Determine the [X, Y] coordinate at the center of the cell enclosing the given text.  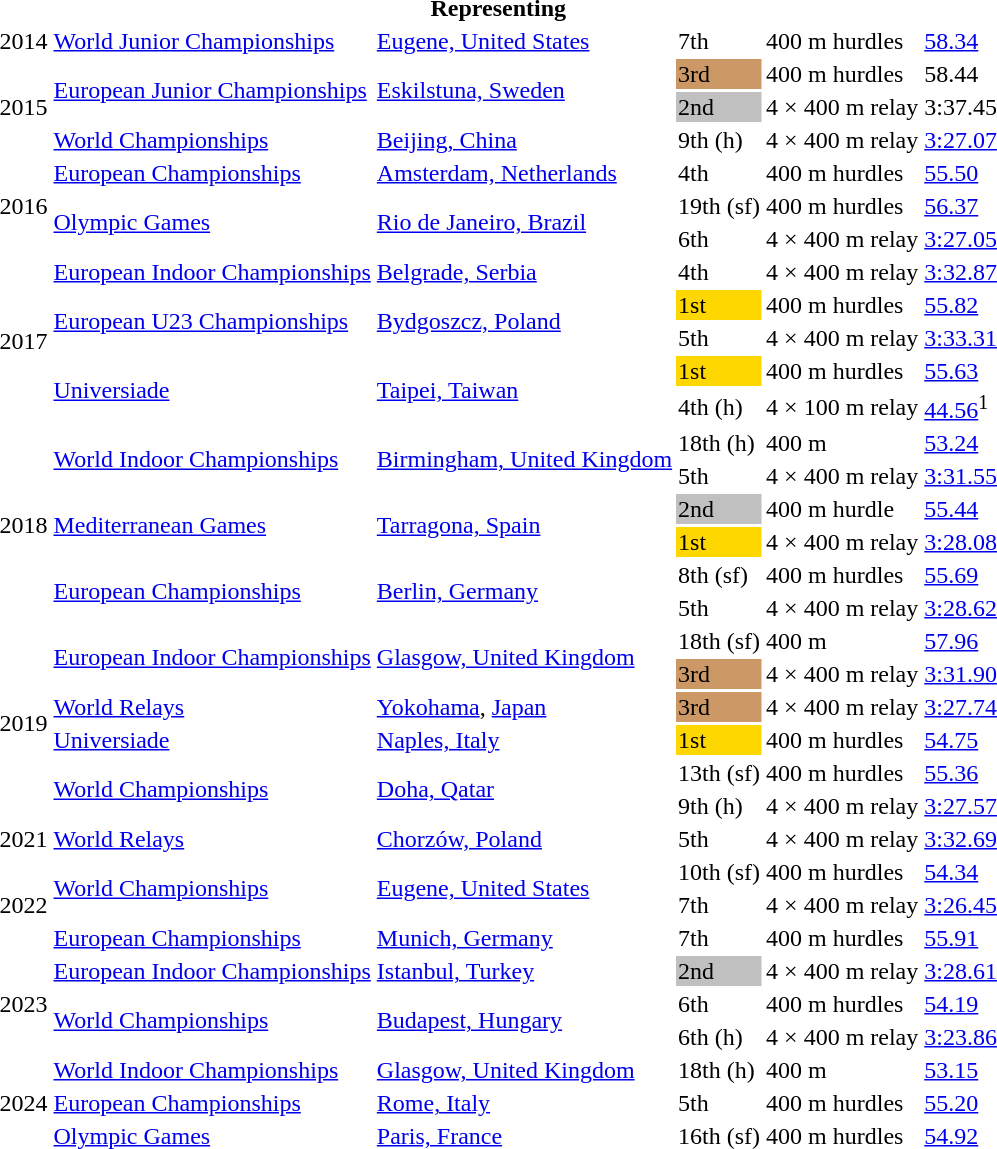
6th (h) [720, 1037]
19th (sf) [720, 206]
400 m hurdle [842, 509]
Tarragona, Spain [524, 526]
Munich, Germany [524, 938]
Chorzów, Poland [524, 839]
Budapest, Hungary [524, 1020]
Belgrade, Serbia [524, 272]
4 × 100 m relay [842, 407]
4th (h) [720, 407]
Rio de Janeiro, Brazil [524, 222]
Berlin, Germany [524, 592]
18th (sf) [720, 641]
Istanbul, Turkey [524, 971]
Doha, Qatar [524, 790]
Birmingham, United Kingdom [524, 460]
8th (sf) [720, 575]
Rome, Italy [524, 1103]
Yokohama, Japan [524, 707]
Beijing, China [524, 140]
Olympic Games [212, 222]
Naples, Italy [524, 740]
Taipei, Taiwan [524, 390]
World Junior Championships [212, 41]
10th (sf) [720, 872]
Mediterranean Games [212, 526]
Amsterdam, Netherlands [524, 173]
Bydgoszcz, Poland [524, 322]
European Junior Championships [212, 90]
European U23 Championships [212, 322]
13th (sf) [720, 773]
Eskilstuna, Sweden [524, 90]
